Scan for the cell matching the given text and deliver its [x, y] coordinate at center. 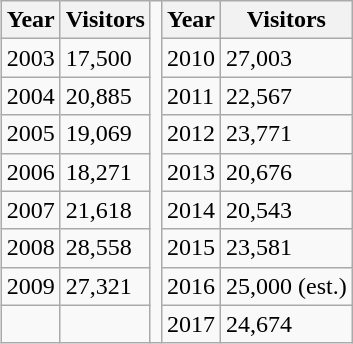
23,771 [287, 134]
2013 [190, 172]
25,000 (est.) [287, 286]
2003 [30, 58]
28,558 [105, 248]
20,543 [287, 210]
2017 [190, 324]
21,618 [105, 210]
22,567 [287, 96]
2016 [190, 286]
2011 [190, 96]
2004 [30, 96]
2007 [30, 210]
2012 [190, 134]
18,271 [105, 172]
27,003 [287, 58]
24,674 [287, 324]
23,581 [287, 248]
20,676 [287, 172]
2015 [190, 248]
20,885 [105, 96]
27,321 [105, 286]
19,069 [105, 134]
2005 [30, 134]
17,500 [105, 58]
2009 [30, 286]
2008 [30, 248]
2014 [190, 210]
2010 [190, 58]
2006 [30, 172]
